Capture the cell that displays the provided text and extract its (X, Y) central coordinate. 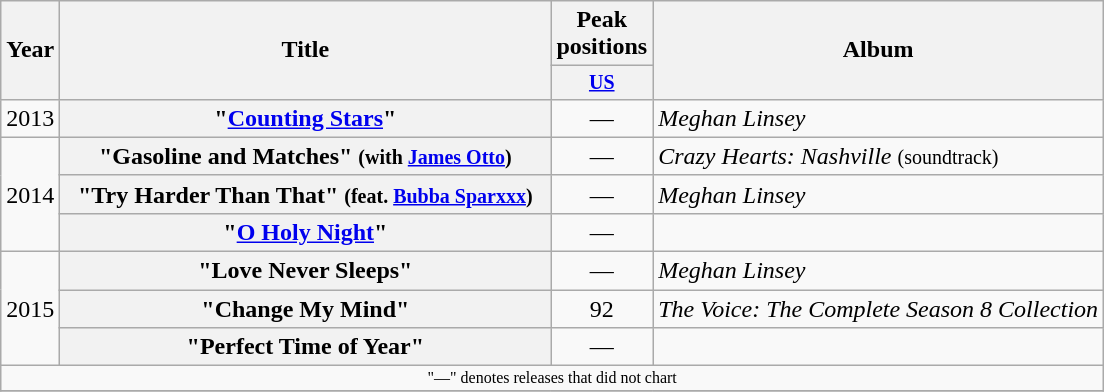
"O Holy Night" (306, 232)
"Love Never Sleeps" (306, 271)
"Gasoline and Matches" (with James Otto) (306, 156)
Album (878, 50)
Title (306, 50)
"Change My Mind" (306, 309)
"—" denotes releases that did not chart (552, 378)
2015 (30, 309)
Peakpositions (602, 34)
2014 (30, 194)
"Counting Stars" (306, 118)
"Try Harder Than That" (feat. Bubba Sparxxx) (306, 194)
Year (30, 50)
92 (602, 309)
"Perfect Time of Year" (306, 347)
2013 (30, 118)
The Voice: The Complete Season 8 Collection (878, 309)
US (602, 82)
Crazy Hearts: Nashville (soundtrack) (878, 156)
